Find where the given text appears and provide that cell's center as (X, Y) coordinate. 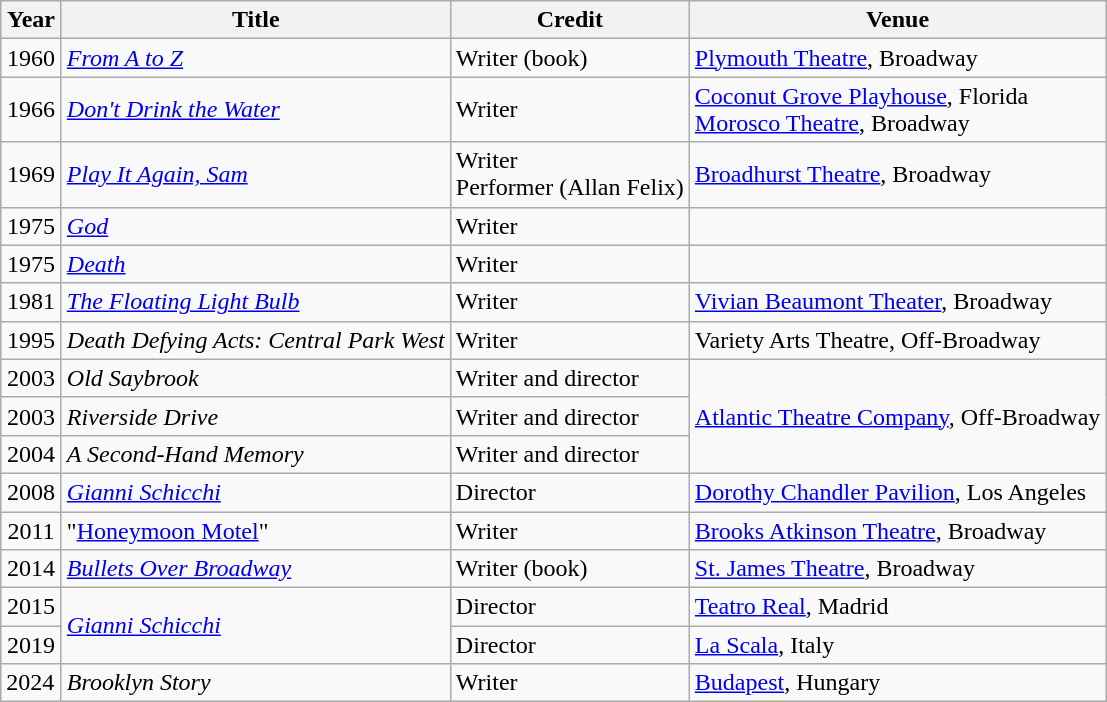
Coconut Grove Playhouse, FloridaMorosco Theatre, Broadway (898, 110)
2004 (32, 454)
A Second-Hand Memory (256, 454)
Teatro Real, Madrid (898, 607)
La Scala, Italy (898, 645)
Brooks Atkinson Theatre, Broadway (898, 531)
Credit (570, 20)
Play It Again, Sam (256, 174)
St. James Theatre, Broadway (898, 569)
Old Saybrook (256, 378)
2011 (32, 531)
Plymouth Theatre, Broadway (898, 58)
Death (256, 264)
Title (256, 20)
Budapest, Hungary (898, 683)
Venue (898, 20)
2015 (32, 607)
Vivian Beaumont Theater, Broadway (898, 302)
Dorothy Chandler Pavilion, Los Angeles (898, 492)
Don't Drink the Water (256, 110)
Variety Arts Theatre, Off-Broadway (898, 340)
1966 (32, 110)
2024 (32, 683)
2008 (32, 492)
Year (32, 20)
1969 (32, 174)
Riverside Drive (256, 416)
1960 (32, 58)
Death Defying Acts: Central Park West (256, 340)
Broadhurst Theatre, Broadway (898, 174)
"Honeymoon Motel" (256, 531)
The Floating Light Bulb (256, 302)
Writer Performer (Allan Felix) (570, 174)
2014 (32, 569)
From A to Z (256, 58)
Atlantic Theatre Company, Off-Broadway (898, 416)
1995 (32, 340)
God (256, 226)
Brooklyn Story (256, 683)
1981 (32, 302)
Bullets Over Broadway (256, 569)
2019 (32, 645)
